Output the [X, Y] coordinate of the center of the cell containing the given text.  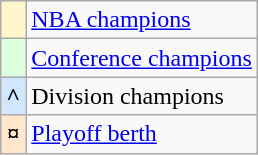
¤ [14, 134]
^ [14, 96]
Conference champions [142, 58]
Playoff berth [142, 134]
NBA champions [142, 20]
Division champions [142, 96]
